Provide the [X, Y] coordinate of the cell's center where the given text is located.  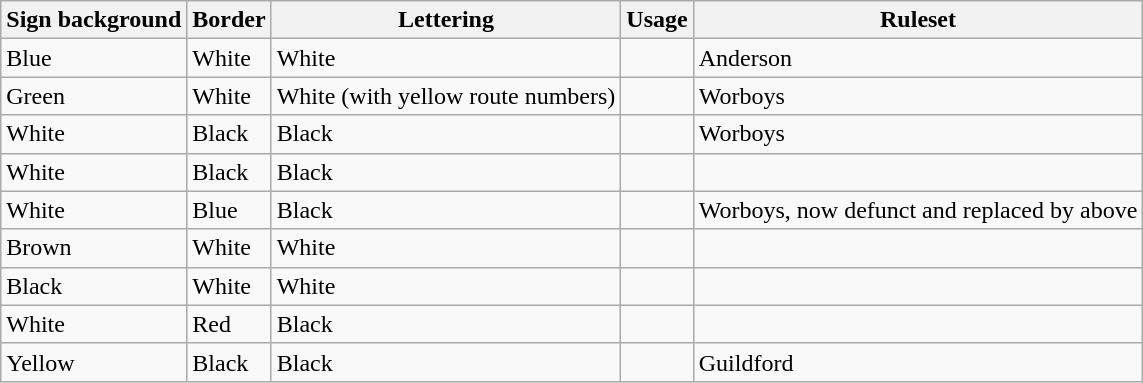
White (with yellow route numbers) [446, 96]
Green [94, 96]
Border [229, 20]
Brown [94, 248]
Yellow [94, 362]
Usage [657, 20]
Guildford [918, 362]
Anderson [918, 58]
Lettering [446, 20]
Ruleset [918, 20]
Red [229, 324]
Sign background [94, 20]
Worboys, now defunct and replaced by above [918, 210]
